Detect which cell encompasses the target text, then output its [X, Y] center coordinate. 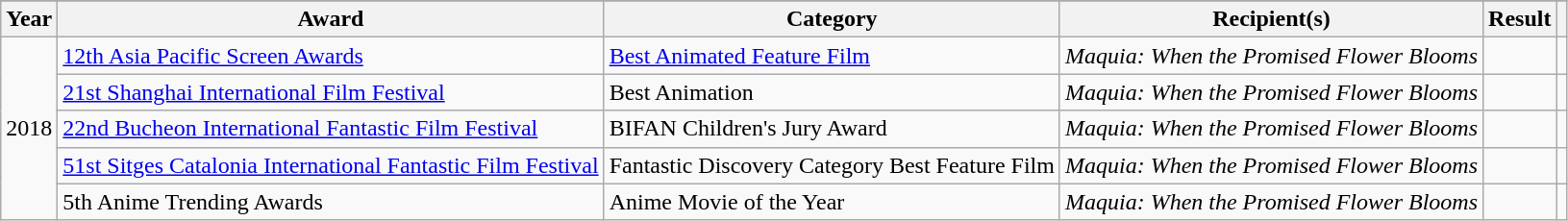
Award [331, 19]
51st Sitges Catalonia International Fantastic Film Festival [331, 165]
22nd Bucheon International Fantastic Film Festival [331, 129]
12th Asia Pacific Screen Awards [331, 56]
BIFAN Children's Jury Award [832, 129]
Category [832, 19]
Best Animated Feature Film [832, 56]
2018 [29, 129]
Best Animation [832, 92]
Year [29, 19]
Anime Movie of the Year [832, 202]
5th Anime Trending Awards [331, 202]
Fantastic Discovery Category Best Feature Film [832, 165]
21st Shanghai International Film Festival [331, 92]
Result [1520, 19]
Recipient(s) [1271, 19]
